Provide the (x, y) coordinate of the cell's center where the given text is located.  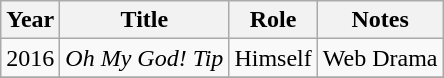
Year (30, 20)
Title (144, 20)
2016 (30, 58)
Himself (273, 58)
Web Drama (380, 58)
Role (273, 20)
Notes (380, 20)
Oh My God! Tip (144, 58)
